Search for the cell housing the specified text and yield its (X, Y) center coordinate. 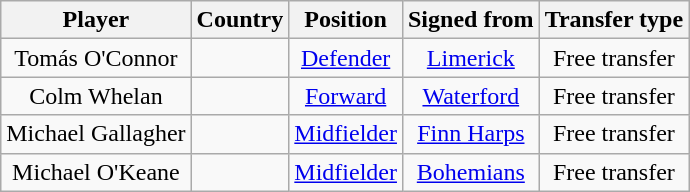
Country (240, 20)
Player (96, 20)
Forward (346, 96)
Michael O'Keane (96, 172)
Finn Harps (470, 134)
Waterford (470, 96)
Colm Whelan (96, 96)
Tomás O'Connor (96, 58)
Signed from (470, 20)
Limerick (470, 58)
Michael Gallagher (96, 134)
Transfer type (614, 20)
Defender (346, 58)
Bohemians (470, 172)
Position (346, 20)
